Search for the cell housing the specified text and yield its (X, Y) center coordinate. 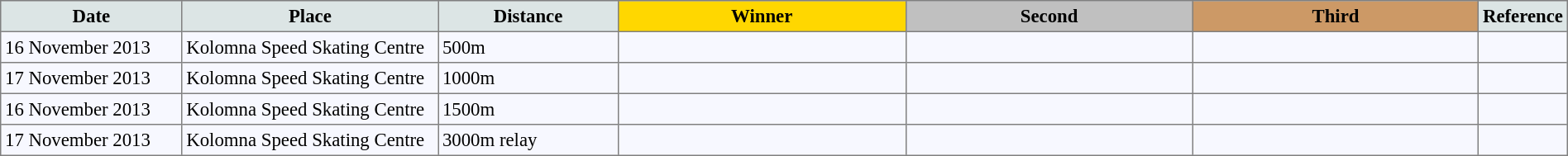
500m (528, 47)
Second (1049, 17)
Winner (762, 17)
1000m (528, 78)
Distance (528, 17)
Date (91, 17)
3000m relay (528, 140)
Reference (1523, 17)
Place (310, 17)
1500m (528, 109)
Third (1336, 17)
